Capture the cell that displays the provided text and extract its (x, y) central coordinate. 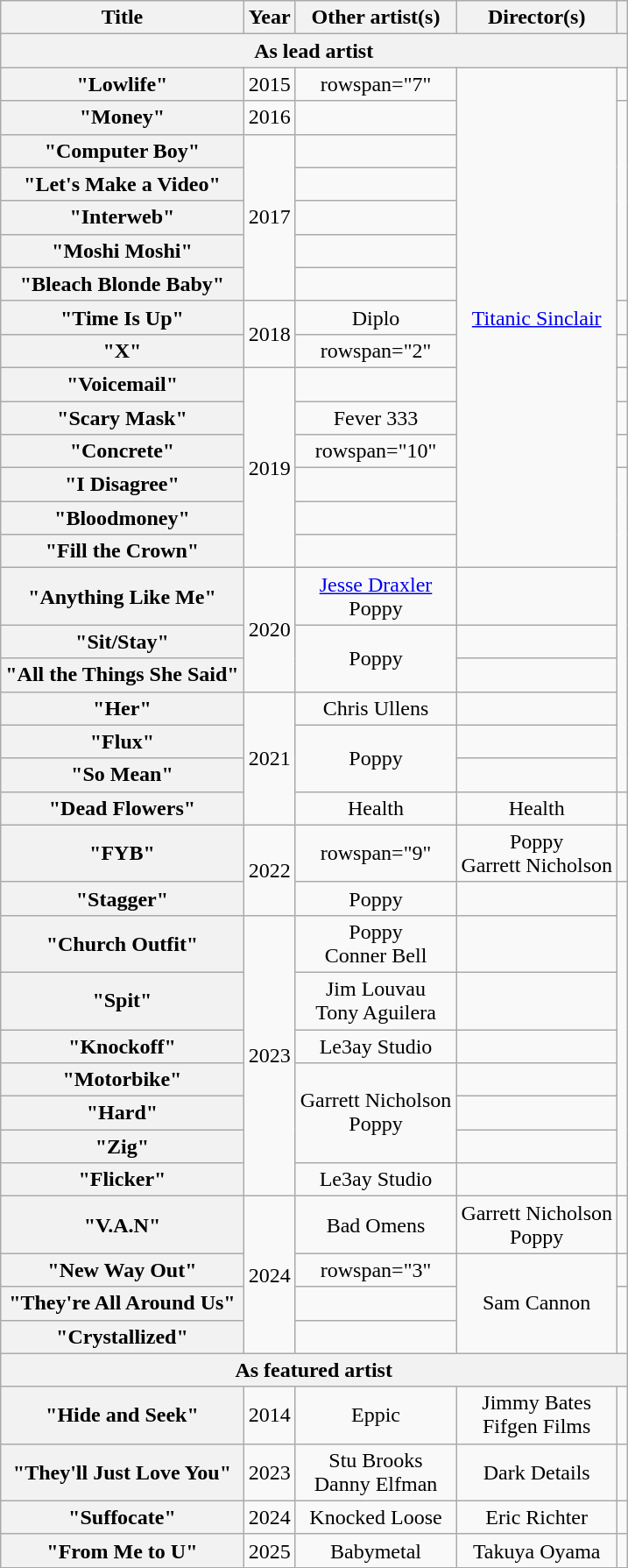
"They're All Around Us" (123, 1303)
Jesse DraxlerPoppy (376, 596)
Director(s) (537, 18)
2021 (270, 758)
rowspan="3" (376, 1270)
"Dead Flowers" (123, 808)
Fever 333 (376, 418)
rowspan="9" (376, 854)
Other artist(s) (376, 18)
2014 (270, 1415)
"Church Outfit" (123, 943)
"They'll Just Love You" (123, 1472)
"Flicker" (123, 1180)
rowspan="7" (376, 84)
"Stagger" (123, 898)
Babymetal (376, 1550)
Knocked Loose (376, 1517)
Sam Cannon (537, 1303)
rowspan="10" (376, 451)
"New Way Out" (123, 1270)
Bad Omens (376, 1225)
"Fill the Crown" (123, 551)
Chris Ullens (376, 708)
"Hard" (123, 1113)
"Concrete" (123, 451)
"V.A.N" (123, 1225)
"Moshi Moshi" (123, 251)
2015 (270, 84)
"Her" (123, 708)
"All the Things She Said" (123, 675)
Eppic (376, 1415)
"FYB" (123, 854)
"Flux" (123, 741)
"From Me to U" (123, 1550)
2019 (270, 467)
2017 (270, 217)
PoppyConner Bell (376, 943)
"Knockoff" (123, 1046)
Stu BrooksDanny Elfman (376, 1472)
"Hide and Seek" (123, 1415)
Diplo (376, 317)
"X" (123, 351)
"I Disagree" (123, 485)
"Money" (123, 117)
"Time Is Up" (123, 317)
"Interweb" (123, 217)
"So Mean" (123, 775)
"Motorbike" (123, 1080)
Title (123, 18)
"Crystallized" (123, 1337)
2022 (270, 869)
Year (270, 18)
"Computer Boy" (123, 151)
"Bloodmoney" (123, 518)
As featured artist (314, 1370)
"Sit/Stay" (123, 642)
Jimmy BatesFifgen Films (537, 1415)
As lead artist (314, 51)
"Spit" (123, 1001)
"Voicemail" (123, 384)
2020 (270, 629)
2016 (270, 117)
2025 (270, 1550)
"Suffocate" (123, 1517)
"Zig" (123, 1146)
"Scary Mask" (123, 418)
2018 (270, 334)
"Bleach Blonde Baby" (123, 284)
Takuya Oyama (537, 1550)
"Lowlife" (123, 84)
Eric Richter (537, 1517)
"Let's Make a Video" (123, 184)
Titanic Sinclair (537, 317)
rowspan="2" (376, 351)
"Anything Like Me" (123, 596)
PoppyGarrett Nicholson (537, 854)
Jim LouvauTony Aguilera (376, 1001)
Dark Details (537, 1472)
